For the text-containing cell, return its midpoint in (X, Y) coordinate format. 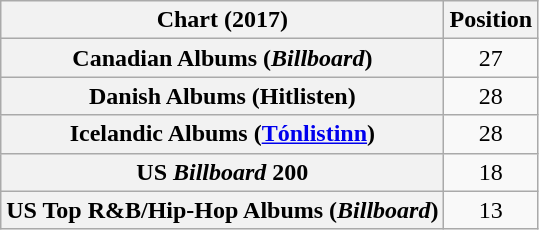
18 (491, 172)
27 (491, 58)
Position (491, 20)
US Top R&B/Hip-Hop Albums (Billboard) (222, 210)
Chart (2017) (222, 20)
Icelandic Albums (Tónlistinn) (222, 134)
Danish Albums (Hitlisten) (222, 96)
13 (491, 210)
Canadian Albums (Billboard) (222, 58)
US Billboard 200 (222, 172)
